Locate the cell with the specified text and output its (x, y) center coordinate. 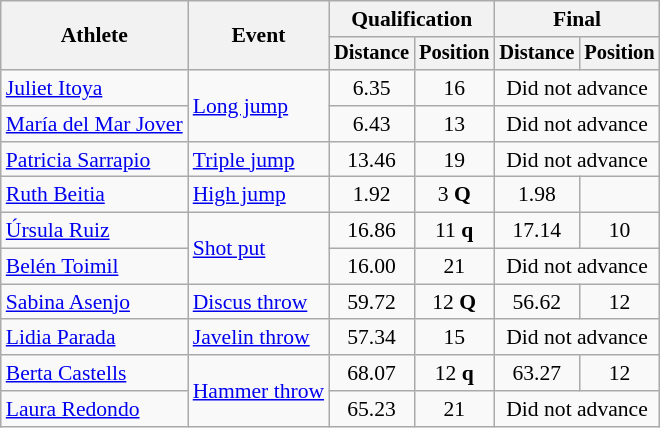
11 q (454, 231)
Lidia Parada (94, 338)
Event (258, 36)
Úrsula Ruiz (94, 231)
17.14 (536, 231)
10 (619, 231)
Sabina Asenjo (94, 302)
Discus throw (258, 302)
Shot put (258, 248)
57.34 (372, 338)
3 Q (454, 195)
Final (576, 19)
12 q (454, 373)
68.07 (372, 373)
Patricia Sarrapio (94, 160)
56.62 (536, 302)
Javelin throw (258, 338)
1.98 (536, 195)
María del Mar Jover (94, 124)
59.72 (372, 302)
Belén Toimil (94, 267)
High jump (258, 195)
13 (454, 124)
16.00 (372, 267)
16 (454, 88)
Qualification (412, 19)
6.43 (372, 124)
19 (454, 160)
Long jump (258, 106)
Hammer throw (258, 390)
Triple jump (258, 160)
Juliet Itoya (94, 88)
Berta Castells (94, 373)
65.23 (372, 409)
16.86 (372, 231)
1.92 (372, 195)
Athlete (94, 36)
Ruth Beitia (94, 195)
15 (454, 338)
63.27 (536, 373)
12 Q (454, 302)
6.35 (372, 88)
Laura Redondo (94, 409)
13.46 (372, 160)
